Locate the cell with the specified text and output its [X, Y] center coordinate. 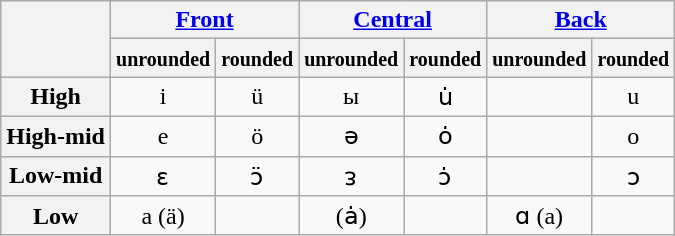
i [164, 97]
ö [258, 136]
ɛ [164, 176]
ɔ̇ [446, 176]
Central [393, 20]
High [56, 97]
ȯ [446, 136]
ɔ̈ [258, 176]
o [634, 136]
ᴈ [352, 176]
ɔ [634, 176]
a (ä) [164, 216]
Back [581, 20]
e [164, 136]
Low [56, 216]
ы [352, 97]
ə [352, 136]
Front [205, 20]
High-mid [56, 136]
(ȧ) [352, 216]
u [634, 97]
ɑ (a) [540, 216]
Low-mid [56, 176]
ü [258, 97]
u̇ [446, 97]
